Scan for the cell matching the given text and deliver its (x, y) coordinate at center. 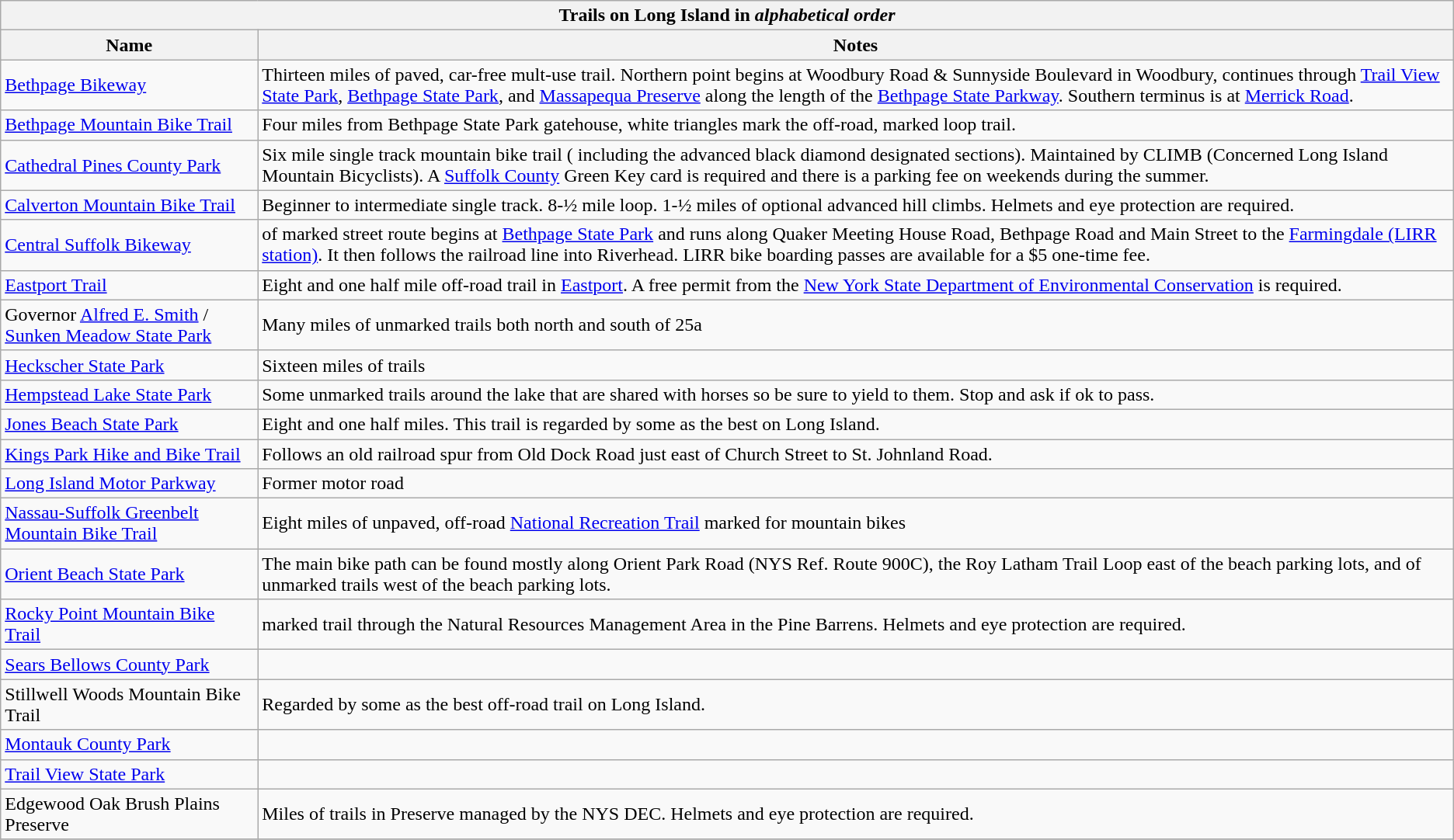
Stillwell Woods Mountain Bike Trail (129, 705)
Sixteen miles of trails (856, 365)
Central Suffolk Bikeway (129, 245)
Former motor road (856, 484)
Follows an old railroad spur from Old Dock Road just east of Church Street to St. Johnland Road. (856, 454)
Jones Beach State Park (129, 424)
Heckscher State Park (129, 365)
Regarded by some as the best off-road trail on Long Island. (856, 705)
Eight and one half mile off-road trail in Eastport. A free permit from the New York State Department of Environmental Conservation is required. (856, 285)
Trail View State Park (129, 774)
Miles of trails in Preserve managed by the NYS DEC. Helmets and eye protection are required. (856, 814)
Edgewood Oak Brush Plains Preserve (129, 814)
Nassau-Suffolk Greenbelt Mountain Bike Trail (129, 523)
Bethpage Bikeway (129, 85)
Four miles from Bethpage State Park gatehouse, white triangles mark the off-road, marked loop trail. (856, 125)
Montauk County Park (129, 745)
Eastport Trail (129, 285)
Orient Beach State Park (129, 574)
Beginner to intermediate single track. 8-½ mile loop. 1-½ miles of optional advanced hill climbs. Helmets and eye protection are required. (856, 205)
Cathedral Pines County Park (129, 165)
Trails on Long Island in alphabetical order (727, 16)
Eight miles of unpaved, off-road National Recreation Trail marked for mountain bikes (856, 523)
Bethpage Mountain Bike Trail (129, 125)
Hempstead Lake State Park (129, 394)
marked trail through the Natural Resources Management Area in the Pine Barrens. Helmets and eye protection are required. (856, 624)
Some unmarked trails around the lake that are shared with horses so be sure to yield to them. Stop and ask if ok to pass. (856, 394)
Eight and one half miles. This trail is regarded by some as the best on Long Island. (856, 424)
Name (129, 45)
Long Island Motor Parkway (129, 484)
Sears Bellows County Park (129, 665)
Many miles of unmarked trails both north and south of 25a (856, 325)
Notes (856, 45)
Calverton Mountain Bike Trail (129, 205)
Rocky Point Mountain Bike Trail (129, 624)
Kings Park Hike and Bike Trail (129, 454)
Governor Alfred E. Smith / Sunken Meadow State Park (129, 325)
